For the text-containing cell, return its midpoint in [x, y] coordinate format. 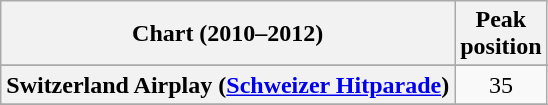
Chart (2010–2012) [228, 34]
35 [501, 85]
Peak position [501, 34]
Switzerland Airplay (Schweizer Hitparade) [228, 85]
